From the cell containing the given text, extract its center point as (x, y) coordinate. 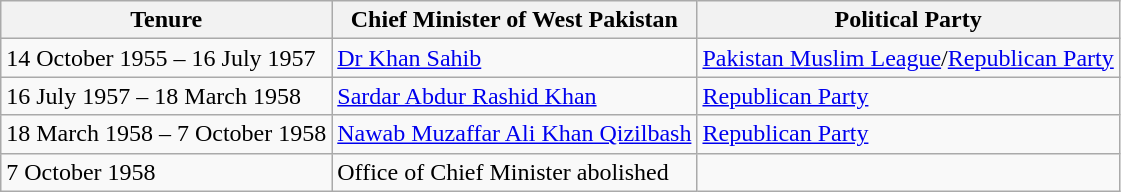
Dr Khan Sahib (514, 58)
Pakistan Muslim League/Republican Party (908, 58)
14 October 1955 – 16 July 1957 (166, 58)
Political Party (908, 20)
Sardar Abdur Rashid Khan (514, 96)
Nawab Muzaffar Ali Khan Qizilbash (514, 134)
18 March 1958 – 7 October 1958 (166, 134)
Tenure (166, 20)
Office of Chief Minister abolished (514, 172)
Chief Minister of West Pakistan (514, 20)
16 July 1957 – 18 March 1958 (166, 96)
7 October 1958 (166, 172)
